Determine the [X, Y] coordinate at the center of the cell enclosing the given text.  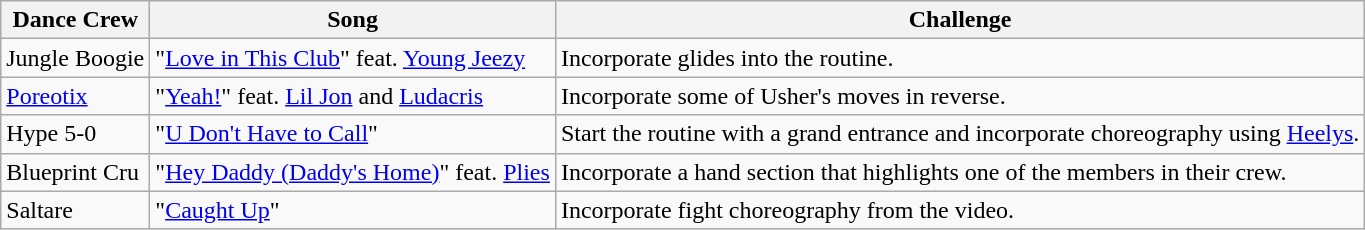
"Caught Up" [353, 210]
"Hey Daddy (Daddy's Home)" feat. Plies [353, 172]
"Yeah!" feat. Lil Jon and Ludacris [353, 96]
Poreotix [76, 96]
Blueprint Cru [76, 172]
"U Don't Have to Call" [353, 134]
Song [353, 20]
Jungle Boogie [76, 58]
Incorporate a hand section that highlights one of the members in their crew. [960, 172]
Incorporate glides into the routine. [960, 58]
Saltare [76, 210]
Dance Crew [76, 20]
Incorporate some of Usher's moves in reverse. [960, 96]
Challenge [960, 20]
Incorporate fight choreography from the video. [960, 210]
"Love in This Club" feat. Young Jeezy [353, 58]
Start the routine with a grand entrance and incorporate choreography using Heelys. [960, 134]
Hype 5-0 [76, 134]
